Search for the cell housing the specified text and yield its [x, y] center coordinate. 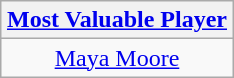
Maya Moore [116, 58]
Most Valuable Player [116, 20]
